For the text-containing cell, return its midpoint in (x, y) coordinate format. 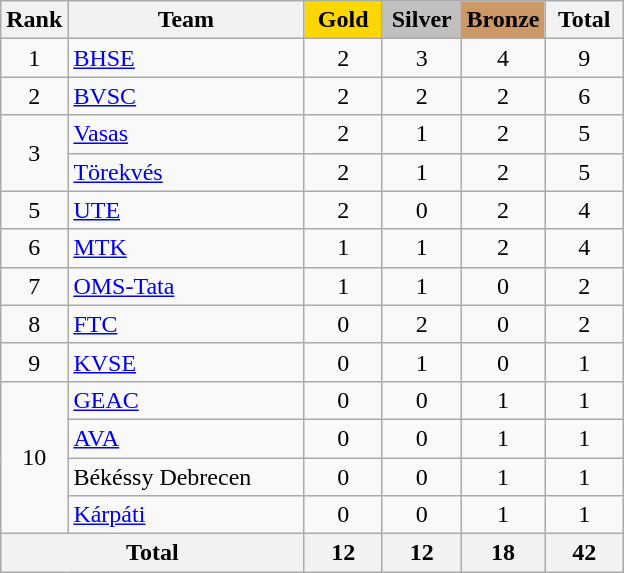
BVSC (186, 96)
Bronze (503, 20)
8 (34, 324)
FTC (186, 324)
BHSE (186, 58)
Törekvés (186, 172)
Gold (344, 20)
42 (584, 553)
Rank (34, 20)
KVSE (186, 362)
Kárpáti (186, 515)
10 (34, 457)
AVA (186, 438)
OMS-Tata (186, 286)
Vasas (186, 134)
Békéssy Debrecen (186, 477)
MTK (186, 248)
18 (503, 553)
GEAC (186, 400)
UTE (186, 210)
Silver (422, 20)
Team (186, 20)
7 (34, 286)
